Return [x, y] of the center of cell containing provided text 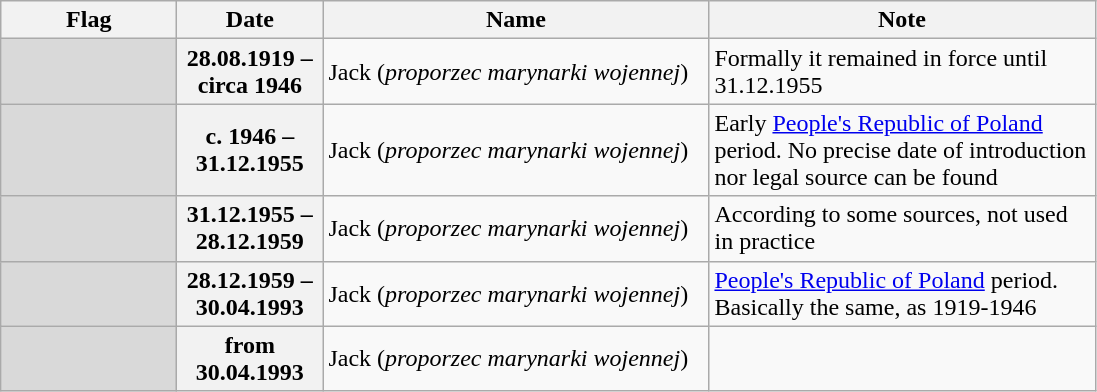
Name [516, 20]
Formally it remained in force until 31.12.1955 [902, 72]
Flag [89, 20]
28.12.1959 – 30.04.1993 [250, 294]
from 30.04.1993 [250, 358]
c. 1946 – 31.12.1955 [250, 150]
People's Republic of Poland period. Basically the same, as 1919-1946 [902, 294]
31.12.1955 – 28.12.1959 [250, 228]
28.08.1919 – circa 1946 [250, 72]
Early People's Republic of Poland period. No precise date of introduction nor legal source can be found [902, 150]
According to some sources, not used in practice [902, 228]
Date [250, 20]
Note [902, 20]
